Detect which cell encompasses the target text, then output its [x, y] center coordinate. 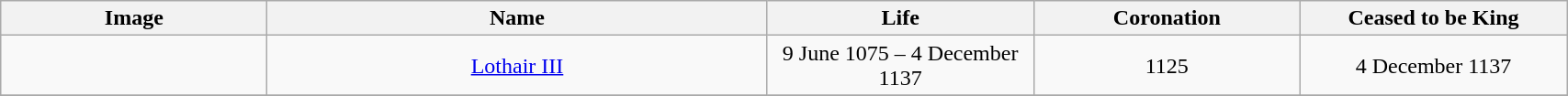
Ceased to be King [1433, 18]
4 December 1137 [1433, 66]
Lothair III [517, 66]
1125 [1167, 66]
Life [900, 18]
9 June 1075 – 4 December 1137 [900, 66]
Name [517, 18]
Image [134, 18]
Coronation [1167, 18]
